Output the (X, Y) coordinate of the center of the cell containing the given text.  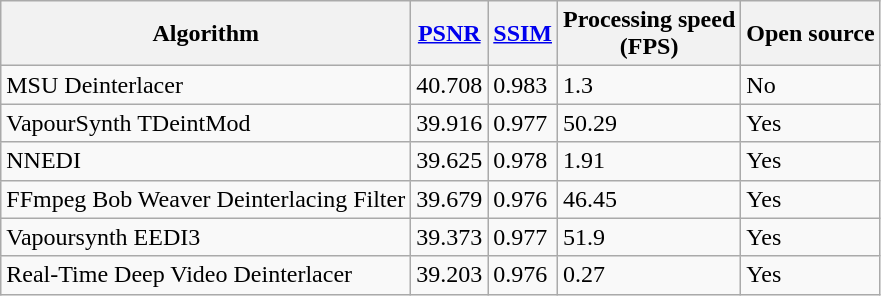
39.679 (450, 199)
39.203 (450, 275)
Processing speed(FPS) (650, 34)
39.373 (450, 237)
MSU Deinterlacer (206, 85)
51.9 (650, 237)
50.29 (650, 123)
1.3 (650, 85)
Vapoursynth EEDI3 (206, 237)
0.27 (650, 275)
VapourSynth TDeintMod (206, 123)
0.983 (523, 85)
1.91 (650, 161)
Algorithm (206, 34)
0.978 (523, 161)
NNEDI (206, 161)
39.625 (450, 161)
46.45 (650, 199)
PSNR (450, 34)
39.916 (450, 123)
No (810, 85)
FFmpeg Bob Weaver Deinterlacing Filter (206, 199)
SSIM (523, 34)
Open source (810, 34)
40.708 (450, 85)
Real-Time Deep Video Deinterlacer (206, 275)
